For the text-containing cell, return its midpoint in (X, Y) coordinate format. 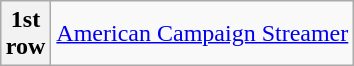
American Campaign Streamer (202, 34)
1strow (26, 34)
